From the cell containing the given text, extract its center point as (X, Y) coordinate. 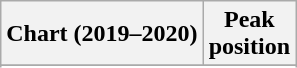
Peakposition (249, 34)
Chart (2019–2020) (102, 34)
